Capture the cell that displays the provided text and extract its (X, Y) central coordinate. 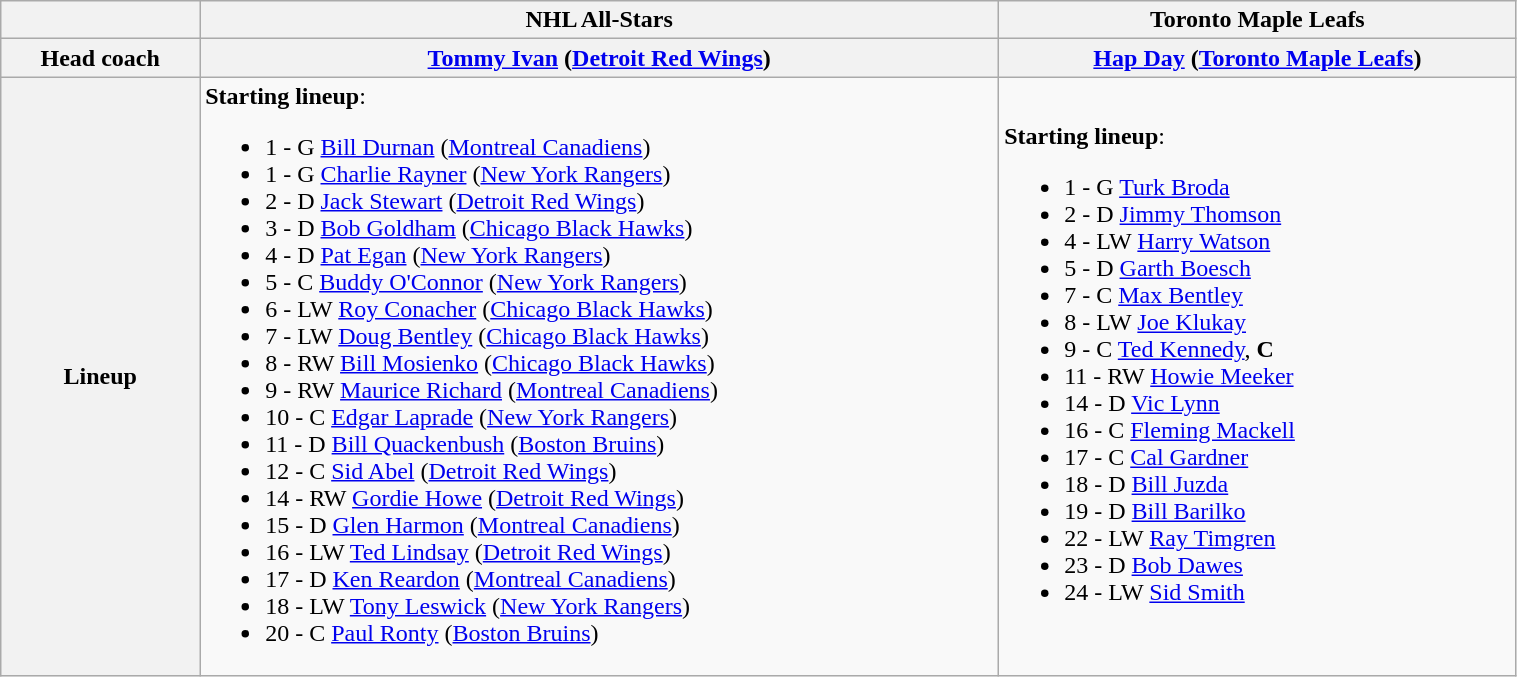
Head coach (100, 58)
Lineup (100, 376)
Tommy Ivan (Detroit Red Wings) (600, 58)
Toronto Maple Leafs (1258, 20)
NHL All-Stars (600, 20)
Hap Day (Toronto Maple Leafs) (1258, 58)
